From the cell containing the given text, extract its center point as [x, y] coordinate. 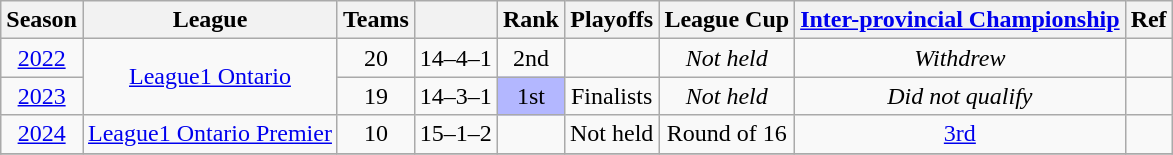
2022 [42, 58]
20 [376, 58]
Inter-provincial Championship [960, 20]
League1 Ontario [210, 77]
Finalists [611, 96]
2024 [42, 134]
Playoffs [611, 20]
19 [376, 96]
League Cup [727, 20]
Rank [530, 20]
Season [42, 20]
10 [376, 134]
3rd [960, 134]
League1 Ontario Premier [210, 134]
Round of 16 [727, 134]
Withdrew [960, 58]
Ref [1148, 20]
Teams [376, 20]
Did not qualify [960, 96]
14–4–1 [456, 58]
League [210, 20]
14–3–1 [456, 96]
1st [530, 96]
2023 [42, 96]
2nd [530, 58]
15–1–2 [456, 134]
